Capture the cell that displays the provided text and extract its [x, y] central coordinate. 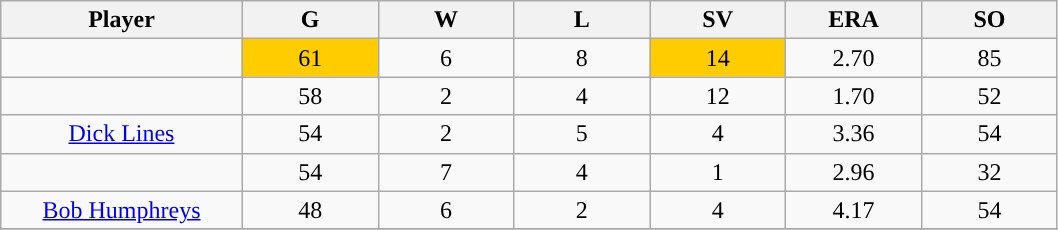
W [446, 20]
G [310, 20]
8 [582, 58]
ERA [854, 20]
1 [718, 172]
5 [582, 134]
1.70 [854, 96]
Player [122, 20]
61 [310, 58]
32 [989, 172]
7 [446, 172]
Dick Lines [122, 134]
4.17 [854, 210]
85 [989, 58]
58 [310, 96]
3.36 [854, 134]
2.70 [854, 58]
12 [718, 96]
L [582, 20]
2.96 [854, 172]
SV [718, 20]
48 [310, 210]
Bob Humphreys [122, 210]
52 [989, 96]
14 [718, 58]
SO [989, 20]
